Locate the cell with the specified text and output its (x, y) center coordinate. 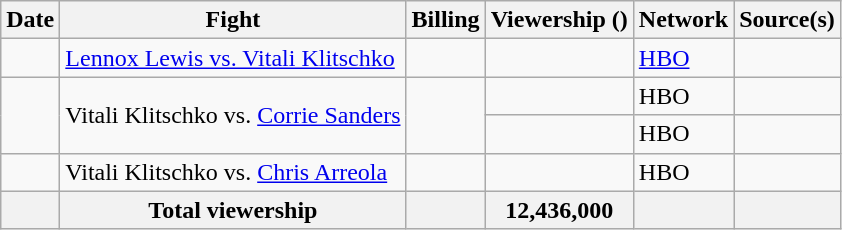
Source(s) (788, 20)
Lennox Lewis vs. Vitali Klitschko (233, 58)
Billing (446, 20)
12,436,000 (559, 210)
Network (683, 20)
Viewership () (559, 20)
Fight (233, 20)
Vitali Klitschko vs. Corrie Sanders (233, 115)
Total viewership (233, 210)
Vitali Klitschko vs. Chris Arreola (233, 172)
Date (30, 20)
